Scan for the cell matching the given text and deliver its (x, y) coordinate at center. 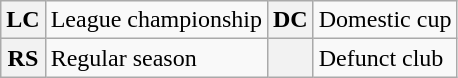
League championship (156, 20)
RS (23, 58)
Domestic cup (385, 20)
LC (23, 20)
Regular season (156, 58)
Defunct club (385, 58)
DC (290, 20)
